Identify which cell holds the provided text, then report its [X, Y] central coordinate. 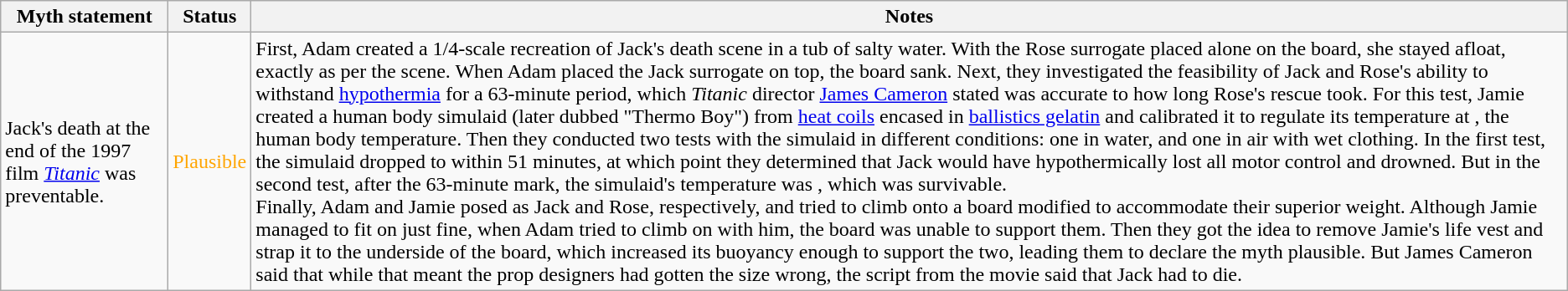
Notes [910, 17]
Myth statement [85, 17]
Plausible [209, 161]
Jack's death at the end of the 1997 film Titanic was preventable. [85, 161]
Status [209, 17]
